Locate the cell with the specified text and output its (x, y) center coordinate. 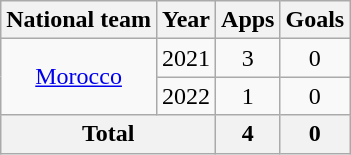
2022 (186, 96)
National team (79, 20)
Total (108, 134)
2021 (186, 58)
3 (248, 58)
Year (186, 20)
Goals (315, 20)
Morocco (79, 77)
Apps (248, 20)
4 (248, 134)
1 (248, 96)
